From the cell containing the given text, extract its center point as (x, y) coordinate. 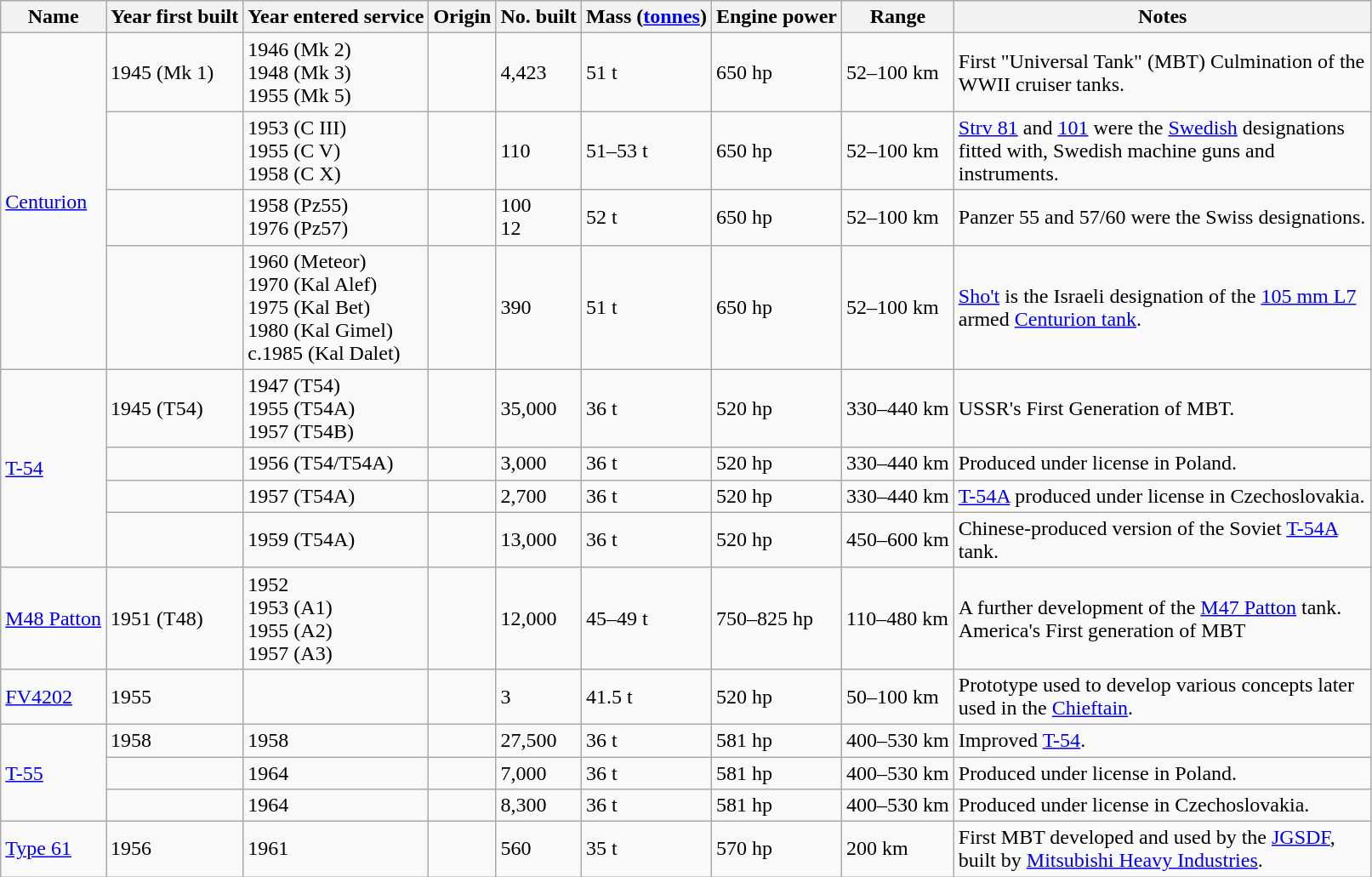
T-54 (54, 468)
4,423 (538, 72)
T-54A produced under license in Czechoslovakia. (1162, 496)
10012 (538, 218)
35,000 (538, 408)
1960 (Meteor)1970 (Kal Alef)1975 (Kal Bet)1980 (Kal Gimel)c.1985 (Kal Dalet) (336, 307)
560 (538, 849)
50–100 km (898, 696)
Produced under license in Czechoslovakia. (1162, 806)
Mass (tonnes) (646, 17)
7,000 (538, 773)
1945 (T54) (174, 408)
Type 61 (54, 849)
750–825 hp (776, 618)
Year entered service (336, 17)
No. built (538, 17)
Year first built (174, 17)
1951 (T48) (174, 618)
12,000 (538, 618)
Improved T-54. (1162, 740)
3 (538, 696)
1956 (174, 849)
Strv 81 and 101 were the Swedish designations fitted with, Swedish machine guns and instruments. (1162, 151)
8,300 (538, 806)
Sho't is the Israeli designation of the 105 mm L7 armed Centurion tank. (1162, 307)
Origin (463, 17)
51–53 t (646, 151)
3,000 (538, 464)
1953 (C III)1955 (C V)1958 (C X) (336, 151)
1945 (Mk 1) (174, 72)
41.5 t (646, 696)
Panzer 55 and 57/60 were the Swiss designations. (1162, 218)
35 t (646, 849)
Chinese-produced version of the Soviet T-54A tank. (1162, 539)
27,500 (538, 740)
1955 (174, 696)
1957 (T54A) (336, 496)
2,700 (538, 496)
110–480 km (898, 618)
13,000 (538, 539)
Name (54, 17)
1961 (336, 849)
52 t (646, 218)
390 (538, 307)
570 hp (776, 849)
110 (538, 151)
45–49 t (646, 618)
1959 (T54A) (336, 539)
T-55 (54, 772)
200 km (898, 849)
First MBT developed and used by the JGSDF, built by Mitsubishi Heavy Industries. (1162, 849)
1947 (T54)1955 (T54A)1957 (T54B) (336, 408)
M48 Patton (54, 618)
1952 1953 (A1) 1955 (A2) 1957 (A3) (336, 618)
1946 (Mk 2)1948 (Mk 3)1955 (Mk 5) (336, 72)
Notes (1162, 17)
FV4202 (54, 696)
Engine power (776, 17)
USSR's First Generation of MBT. (1162, 408)
450–600 km (898, 539)
Range (898, 17)
First "Universal Tank" (MBT) Culmination of the WWII cruiser tanks. (1162, 72)
Centurion (54, 201)
1958 (Pz55)1976 (Pz57) (336, 218)
Prototype used to develop various concepts later used in the Chieftain. (1162, 696)
1956 (T54/T54A) (336, 464)
A further development of the M47 Patton tank. America's First generation of MBT (1162, 618)
